Search for the cell housing the specified text and yield its [x, y] center coordinate. 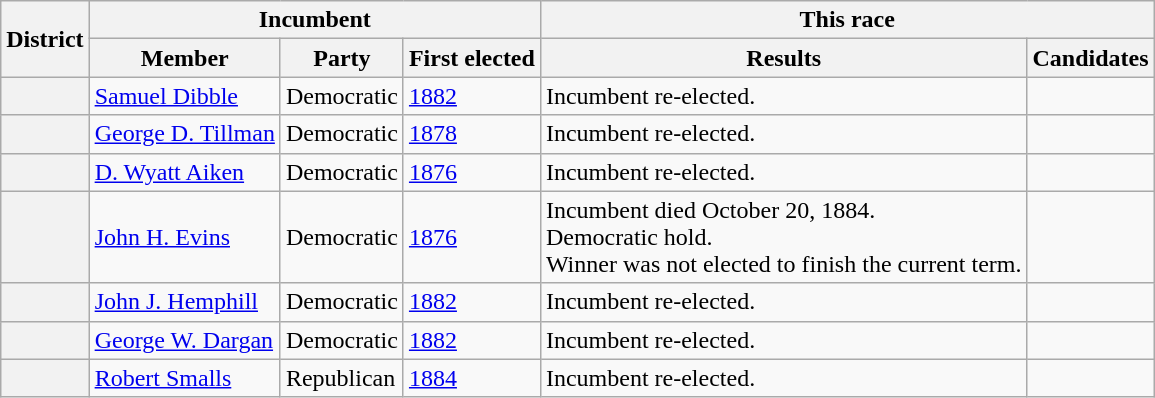
This race [847, 20]
Incumbent died October 20, 1884.Democratic hold.Winner was not elected to finish the current term. [784, 237]
D. Wyatt Aiken [184, 172]
George D. Tillman [184, 134]
Member [184, 58]
Candidates [1090, 58]
Party [342, 58]
1884 [472, 378]
Results [784, 58]
First elected [472, 58]
John H. Evins [184, 237]
Samuel Dibble [184, 96]
Republican [342, 378]
1878 [472, 134]
George W. Dargan [184, 340]
Robert Smalls [184, 378]
District [45, 39]
Incumbent [314, 20]
John J. Hemphill [184, 302]
